Return (X, Y) of the center of cell containing provided text 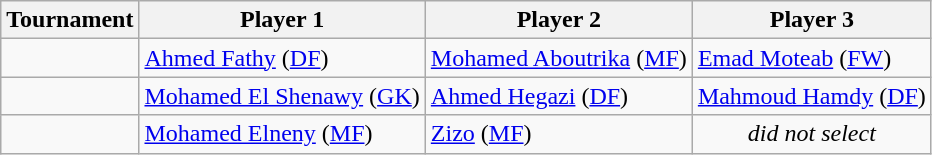
Mohamed El Shenawy (GK) (282, 96)
Zizo (MF) (558, 134)
Mohamed Aboutrika (MF) (558, 58)
Emad Moteab (FW) (812, 58)
Player 2 (558, 20)
Tournament (70, 20)
Mohamed Elneny (MF) (282, 134)
Ahmed Hegazi (DF) (558, 96)
did not select (812, 134)
Ahmed Fathy (DF) (282, 58)
Player 3 (812, 20)
Mahmoud Hamdy (DF) (812, 96)
Player 1 (282, 20)
